Locate the cell with the specified text and output its (X, Y) center coordinate. 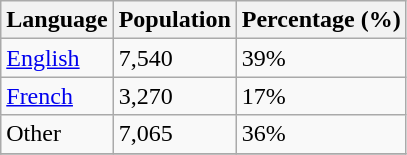
17% (321, 96)
7,065 (174, 134)
Population (174, 20)
Language (57, 20)
English (57, 58)
7,540 (174, 58)
Percentage (%) (321, 20)
Other (57, 134)
3,270 (174, 96)
French (57, 96)
36% (321, 134)
39% (321, 58)
